Output the [x, y] coordinate of the center of the cell containing the given text.  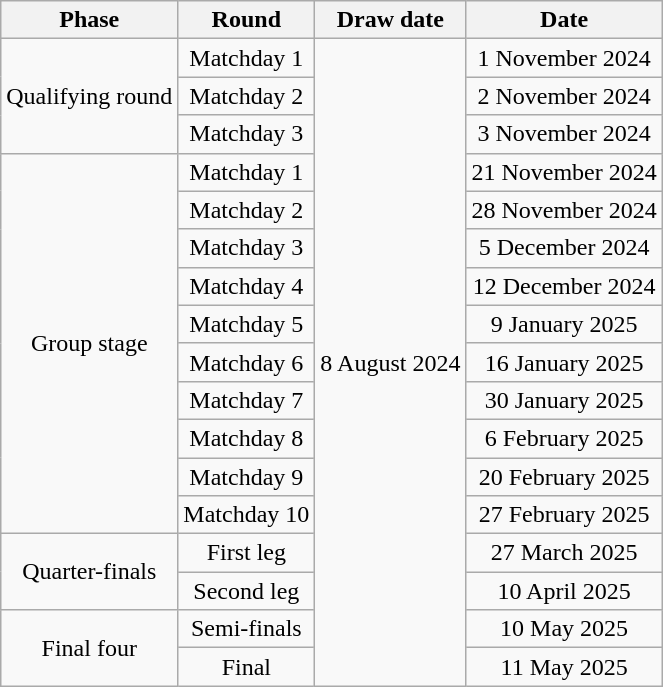
Matchday 10 [246, 515]
5 December 2024 [564, 248]
11 May 2025 [564, 667]
Semi-finals [246, 629]
Phase [90, 20]
27 February 2025 [564, 515]
10 May 2025 [564, 629]
21 November 2024 [564, 172]
27 March 2025 [564, 553]
Matchday 6 [246, 362]
Matchday 4 [246, 286]
9 January 2025 [564, 324]
Second leg [246, 591]
Group stage [90, 344]
Draw date [390, 20]
Matchday 9 [246, 477]
20 February 2025 [564, 477]
Final four [90, 648]
3 November 2024 [564, 134]
Matchday 7 [246, 400]
Matchday 5 [246, 324]
Date [564, 20]
30 January 2025 [564, 400]
Round [246, 20]
10 April 2025 [564, 591]
16 January 2025 [564, 362]
Matchday 8 [246, 438]
1 November 2024 [564, 58]
Quarter-finals [90, 572]
6 February 2025 [564, 438]
2 November 2024 [564, 96]
First leg [246, 553]
8 August 2024 [390, 362]
Qualifying round [90, 96]
12 December 2024 [564, 286]
Final [246, 667]
28 November 2024 [564, 210]
